From the cell containing the given text, extract its center point as (X, Y) coordinate. 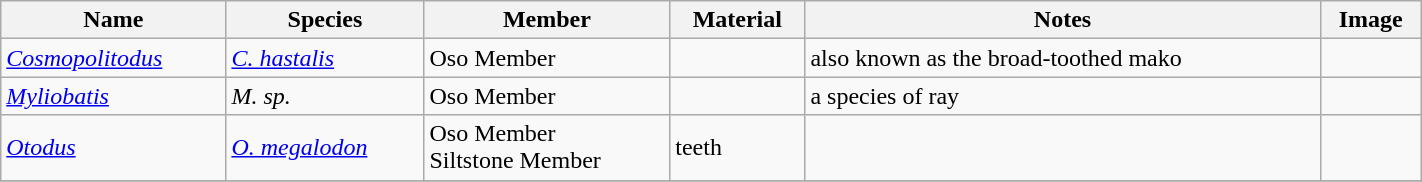
Species (325, 20)
Name (114, 20)
Image (1370, 20)
Material (738, 20)
Myliobatis (114, 96)
O. megalodon (325, 148)
Notes (1062, 20)
Oso MemberSiltstone Member (547, 148)
Member (547, 20)
Otodus (114, 148)
C. hastalis (325, 58)
a species of ray (1062, 96)
Cosmopolitodus (114, 58)
M. sp. (325, 96)
teeth (738, 148)
also known as the broad-toothed mako (1062, 58)
